Search for the cell housing the specified text and yield its (x, y) center coordinate. 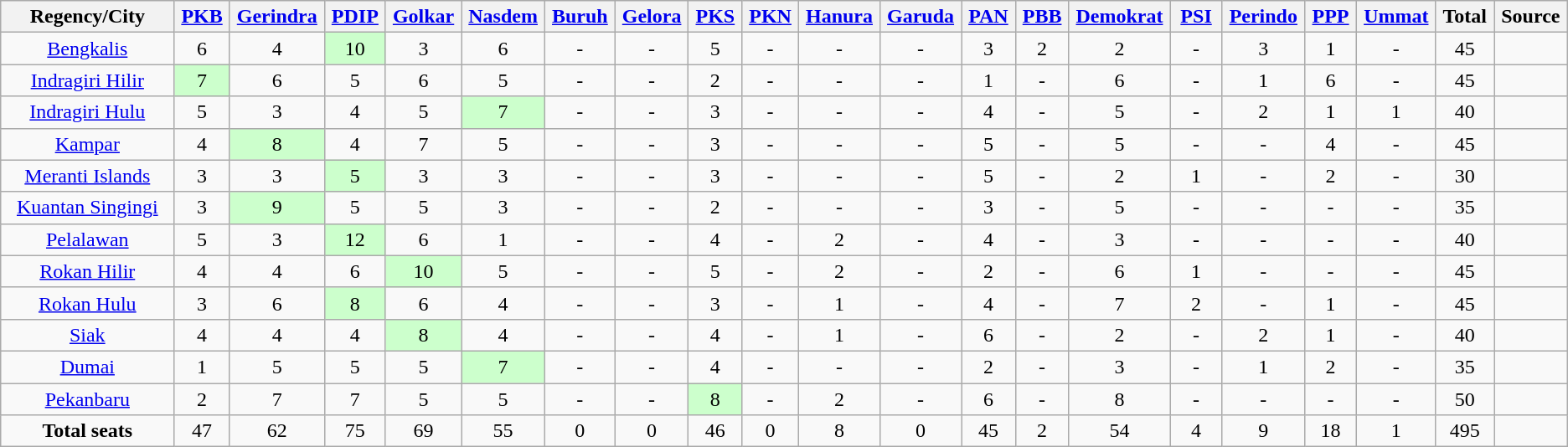
54 (1119, 431)
PAN (988, 17)
Source (1531, 17)
Indragiri Hilir (87, 80)
495 (1465, 431)
75 (355, 431)
47 (202, 431)
Kuantan Singingi (87, 208)
Perindo (1263, 17)
18 (1330, 431)
PDIP (355, 17)
Rokan Hilir (87, 271)
Bengkalis (87, 49)
Ummat (1396, 17)
12 (355, 239)
PKB (202, 17)
Garuda (921, 17)
Kampar (87, 144)
Nasdem (503, 17)
Indragiri Hulu (87, 112)
30 (1465, 176)
Rokan Hulu (87, 303)
PPP (1330, 17)
PSI (1196, 17)
69 (423, 431)
Siak (87, 335)
Pekanbaru (87, 399)
Dumai (87, 367)
Meranti Islands (87, 176)
62 (276, 431)
50 (1465, 399)
Total (1465, 17)
PKN (771, 17)
PBB (1042, 17)
46 (715, 431)
Pelalawan (87, 239)
Demokrat (1119, 17)
Regency/City (87, 17)
Hanura (839, 17)
Buruh (580, 17)
Gelora (652, 17)
55 (503, 431)
Gerindra (276, 17)
Total seats (87, 431)
Golkar (423, 17)
PKS (715, 17)
